Identify which cell holds the provided text, then report its [X, Y] central coordinate. 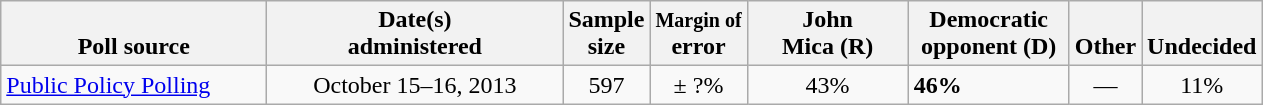
Undecided [1202, 34]
October 15–16, 2013 [415, 85]
Democraticopponent (D) [988, 34]
11% [1202, 85]
— [1105, 85]
± ?% [698, 85]
597 [606, 85]
Margin oferror [698, 34]
43% [828, 85]
Other [1105, 34]
JohnMica (R) [828, 34]
Date(s)administered [415, 34]
Poll source [134, 34]
Public Policy Polling [134, 85]
Samplesize [606, 34]
46% [988, 85]
